Find where the given text appears and provide that cell's center as [x, y] coordinate. 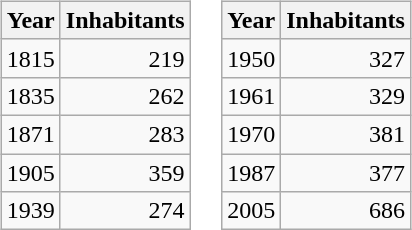
381 [346, 134]
1970 [252, 134]
274 [125, 211]
377 [346, 173]
219 [125, 58]
283 [125, 134]
359 [125, 173]
329 [346, 96]
1815 [30, 58]
1950 [252, 58]
1835 [30, 96]
1871 [30, 134]
262 [125, 96]
2005 [252, 211]
1905 [30, 173]
1939 [30, 211]
686 [346, 211]
1987 [252, 173]
327 [346, 58]
1961 [252, 96]
